Extract the (x, y) coordinate from the center of the cell holding the provided text.  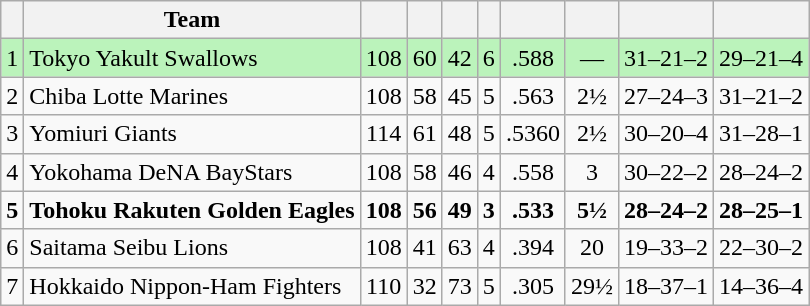
Yomiuri Giants (192, 134)
73 (460, 286)
Team (192, 20)
56 (424, 210)
Yokohama DeNA BayStars (192, 172)
63 (460, 248)
31–28–1 (762, 134)
30–20–4 (666, 134)
— (592, 58)
27–24–3 (666, 96)
5½ (592, 210)
.5360 (532, 134)
Chiba Lotte Marines (192, 96)
Tohoku Rakuten Golden Eagles (192, 210)
49 (460, 210)
.588 (532, 58)
29–21–4 (762, 58)
110 (384, 286)
28–25–1 (762, 210)
.533 (532, 210)
114 (384, 134)
45 (460, 96)
29½ (592, 286)
32 (424, 286)
.394 (532, 248)
7 (12, 286)
41 (424, 248)
22–30–2 (762, 248)
.558 (532, 172)
60 (424, 58)
Saitama Seibu Lions (192, 248)
18–37–1 (666, 286)
.563 (532, 96)
46 (460, 172)
20 (592, 248)
1 (12, 58)
19–33–2 (666, 248)
2 (12, 96)
30–22–2 (666, 172)
48 (460, 134)
Hokkaido Nippon-Ham Fighters (192, 286)
.305 (532, 286)
Tokyo Yakult Swallows (192, 58)
42 (460, 58)
61 (424, 134)
14–36–4 (762, 286)
